Capture the cell that displays the provided text and extract its (X, Y) central coordinate. 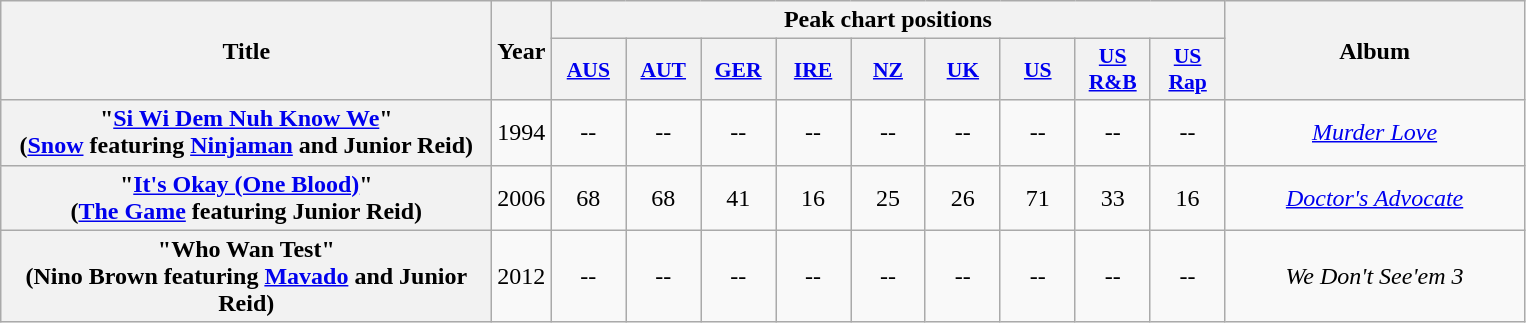
"It's Okay (One Blood)"(The Game featuring Junior Reid) (246, 198)
2012 (522, 276)
71 (1038, 198)
"Who Wan Test"(Nino Brown featuring Mavado and Junior Reid) (246, 276)
Murder Love (1374, 132)
25 (888, 198)
Doctor's Advocate (1374, 198)
USRap (1188, 70)
1994 (522, 132)
AUS (588, 70)
We Don't See'em 3 (1374, 276)
USR&B (1112, 70)
33 (1112, 198)
Peak chart positions (888, 20)
Title (246, 50)
NZ (888, 70)
AUT (664, 70)
UK (962, 70)
Album (1374, 50)
41 (738, 198)
26 (962, 198)
Year (522, 50)
IRE (814, 70)
2006 (522, 198)
"Si Wi Dem Nuh Know We"(Snow featuring Ninjaman and Junior Reid) (246, 132)
GER (738, 70)
US (1038, 70)
